Scan for the cell matching the given text and deliver its [X, Y] coordinate at center. 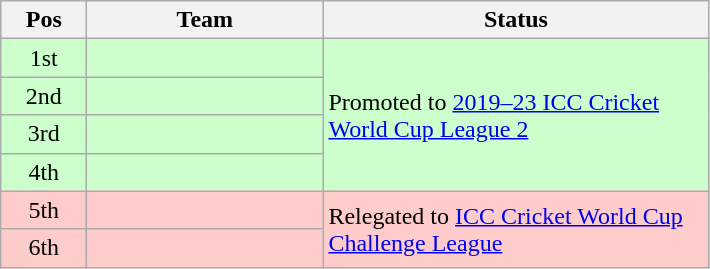
4th [44, 172]
2nd [44, 96]
5th [44, 210]
Relegated to ICC Cricket World Cup Challenge League [516, 229]
Promoted to 2019–23 ICC Cricket World Cup League 2 [516, 115]
Team [205, 20]
Status [516, 20]
1st [44, 58]
Pos [44, 20]
3rd [44, 134]
6th [44, 248]
